Output the (x, y) coordinate of the center of the cell containing the given text.  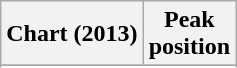
Chart (2013) (72, 34)
Peakposition (189, 34)
